Pinpoint the cell where the given text exists, returning its (X, Y) midpoint coordinate. 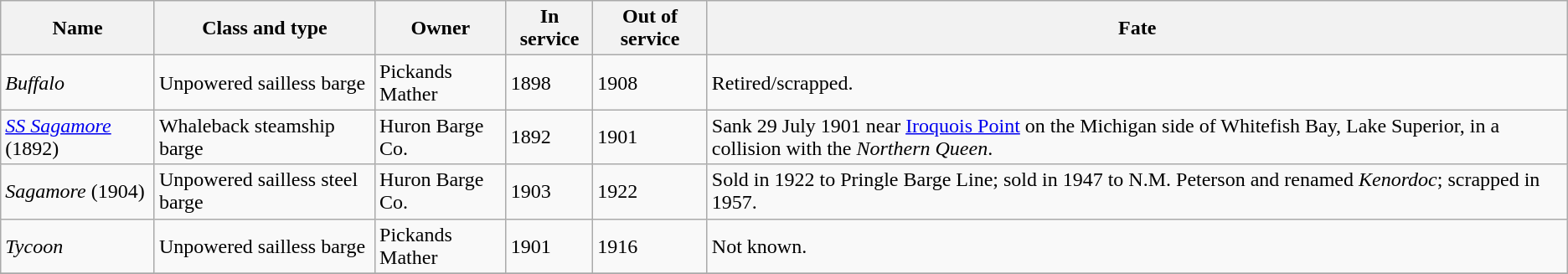
1916 (650, 246)
1908 (650, 82)
Unpowered sailless steel barge (265, 191)
In service (549, 28)
Out of service (650, 28)
Class and type (265, 28)
Owner (441, 28)
Retired/scrapped. (1137, 82)
Sagamore (1904) (78, 191)
1898 (549, 82)
1892 (549, 137)
Buffalo (78, 82)
Sold in 1922 to Pringle Barge Line; sold in 1947 to N.M. Peterson and renamed Kenordoc; scrapped in 1957. (1137, 191)
1922 (650, 191)
SS Sagamore (1892) (78, 137)
Whaleback steamship barge (265, 137)
Not known. (1137, 246)
Name (78, 28)
Tycoon (78, 246)
Fate (1137, 28)
Sank 29 July 1901 near Iroquois Point on the Michigan side of Whitefish Bay, Lake Superior, in a collision with the Northern Queen. (1137, 137)
1903 (549, 191)
